Detect which cell encompasses the target text, then output its [x, y] center coordinate. 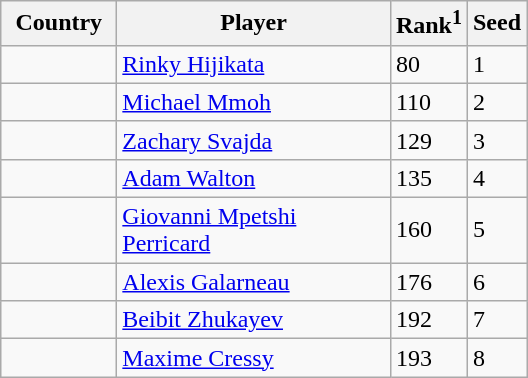
7 [496, 320]
Michael Mmoh [254, 102]
Adam Walton [254, 178]
5 [496, 230]
129 [428, 140]
Giovanni Mpetshi Perricard [254, 230]
Country [59, 24]
8 [496, 358]
Beibit Zhukayev [254, 320]
Maxime Cressy [254, 358]
1 [496, 64]
176 [428, 282]
3 [496, 140]
6 [496, 282]
2 [496, 102]
160 [428, 230]
Player [254, 24]
Alexis Galarneau [254, 282]
Zachary Svajda [254, 140]
80 [428, 64]
110 [428, 102]
Rinky Hijikata [254, 64]
Seed [496, 24]
135 [428, 178]
4 [496, 178]
193 [428, 358]
Rank1 [428, 24]
192 [428, 320]
